Capture the cell that displays the provided text and extract its (x, y) central coordinate. 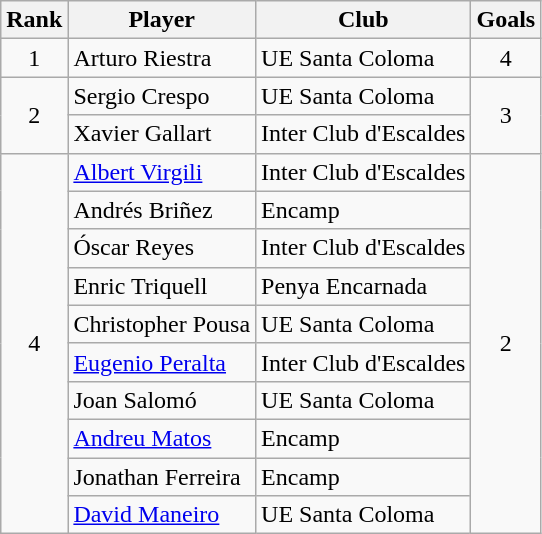
Christopher Pousa (162, 324)
Sergio Crespo (162, 96)
Club (364, 20)
Joan Salomó (162, 400)
Jonathan Ferreira (162, 477)
Penya Encarnada (364, 286)
Xavier Gallart (162, 134)
3 (506, 115)
Rank (34, 20)
David Maneiro (162, 515)
Albert Virgili (162, 172)
Andrés Briñez (162, 210)
Arturo Riestra (162, 58)
Eugenio Peralta (162, 362)
Enric Triquell (162, 286)
Goals (506, 20)
1 (34, 58)
Player (162, 20)
Andreu Matos (162, 438)
Óscar Reyes (162, 248)
